Provide the (x, y) coordinate of the cell's center where the given text is located.  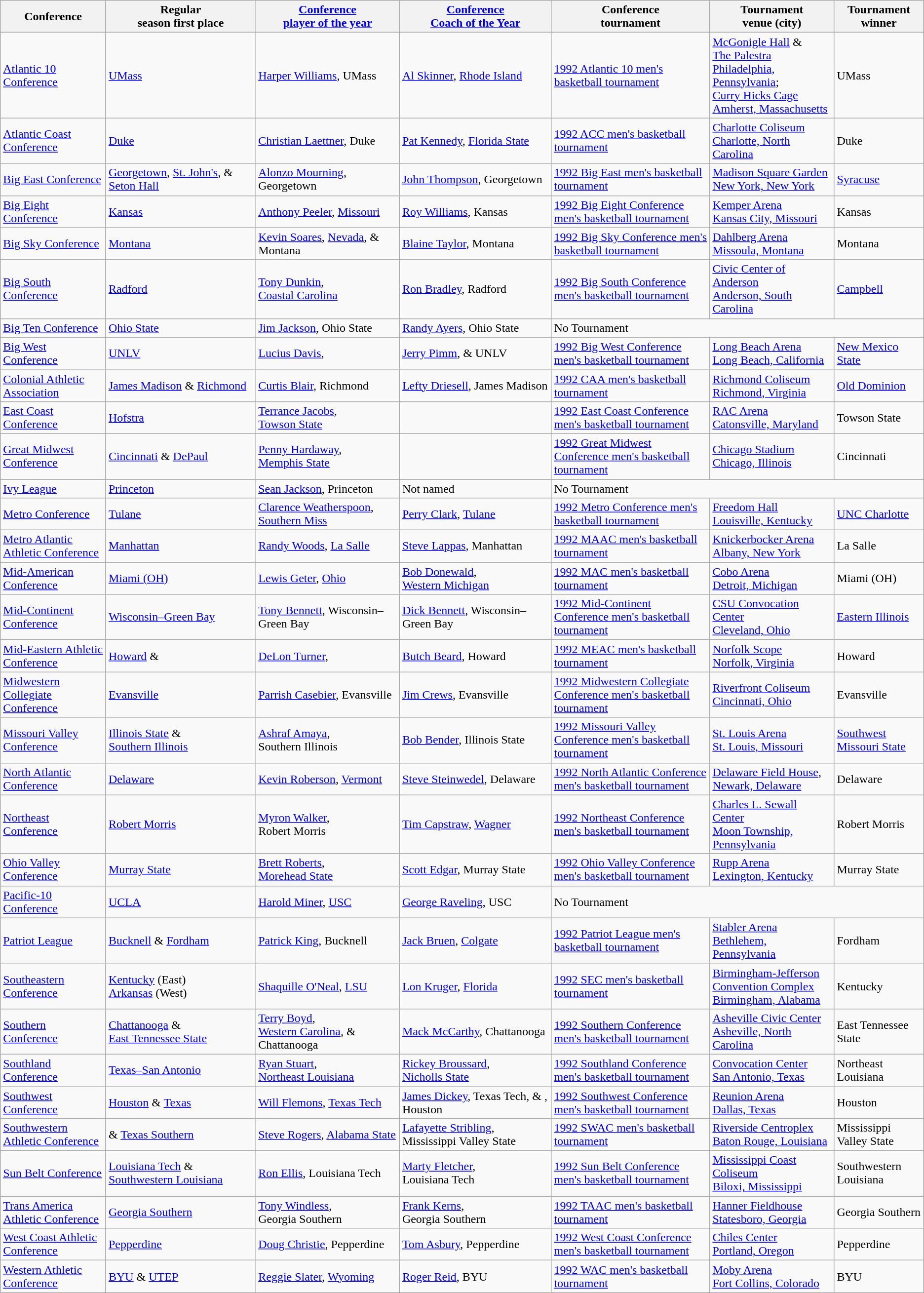
Tom Asbury, Pepperdine (475, 1244)
RAC ArenaCatonsville, Maryland (772, 418)
UNLV (181, 353)
Roger Reid, BYU (475, 1277)
Reunion ArenaDallas, Texas (772, 1102)
Mississippi Valley State (879, 1135)
Colonial Athletic Association (53, 385)
Cincinnati (879, 456)
Convocation CenterSan Antonio, Texas (772, 1070)
Curtis Blair, Richmond (328, 385)
UCLA (181, 901)
Freedom HallLouisville, Kentucky (772, 514)
Cincinnati & DePaul (181, 456)
Asheville Civic CenterAsheville, North Carolina (772, 1031)
Big West Conference (53, 353)
Alonzo Mourning, Georgetown (328, 180)
Trans America Athletic Conference (53, 1213)
McGonigle Hall & The PalestraPhiladelphia, Pennsylvania;Curry Hicks CageAmherst, Massachusetts (772, 75)
Tournament winner (879, 17)
Howard & (181, 656)
East Coast Conference (53, 418)
Patrick King, Bucknell (328, 940)
Steve Rogers, Alabama State (328, 1135)
CSU Convocation CenterCleveland, Ohio (772, 617)
Eastern Illinois (879, 617)
Campbell (879, 289)
Fordham (879, 940)
Roy Williams, Kansas (475, 211)
1992 Metro Conference men's basketball tournament (631, 514)
1992 Northeast Conference men's basketball tournament (631, 824)
Lewis Geter, Ohio (328, 579)
Kevin Soares, Nevada, & Montana (328, 244)
1992 Midwestern Collegiate Conference men's basketball tournament (631, 695)
Northeast Conference (53, 824)
Frank Kerns, Georgia Southern (475, 1213)
Jim Crews, Evansville (475, 695)
Myron Walker, Robert Morris (328, 824)
Richmond ColiseumRichmond, Virginia (772, 385)
Northeast Louisiana (879, 1070)
Ryan Stuart, Northeast Louisiana (328, 1070)
Jack Bruen, Colgate (475, 940)
Big Ten Conference (53, 328)
Lucius Davis, (328, 353)
1992 East Coast Conference men's basketball tournament (631, 418)
1992 CAA men's basketball tournament (631, 385)
Birmingham-Jefferson Convention ComplexBirmingham, Alabama (772, 986)
Reggie Slater, Wyoming (328, 1277)
1992 MEAC men's basketball tournament (631, 656)
La Salle (879, 546)
Steve Lappas, Manhattan (475, 546)
1992 Big Eight Conference men's basketball tournament (631, 211)
Shaquille O'Neal, LSU (328, 986)
Will Flemons, Texas Tech (328, 1102)
Tournament venue (city) (772, 17)
Dahlberg ArenaMissoula, Montana (772, 244)
Civic Center of AndersonAnderson, South Carolina (772, 289)
Harper Williams, UMass (328, 75)
Mississippi Coast ColiseumBiloxi, Mississippi (772, 1174)
Big Sky Conference (53, 244)
Madison Square GardenNew York, New York (772, 180)
Clarence Weatherspoon, Southern Miss (328, 514)
Cobo ArenaDetroit, Michigan (772, 579)
Texas–San Antonio (181, 1070)
Atlantic 10 Conference (53, 75)
1992 SWAC men's basketball tournament (631, 1135)
Mid-American Conference (53, 579)
1992 Atlantic 10 men's basketball tournament (631, 75)
Kentucky (879, 986)
Kentucky (East)Arkansas (West) (181, 986)
Jerry Pimm, & UNLV (475, 353)
Big South Conference (53, 289)
Ron Bradley, Radford (475, 289)
1992 Patriot League men's basketball tournament (631, 940)
Wisconsin–Green Bay (181, 617)
Parrish Casebier, Evansville (328, 695)
Doug Christie, Pepperdine (328, 1244)
Manhattan (181, 546)
Missouri Valley Conference (53, 740)
North Atlantic Conference (53, 779)
1992 Big Sky Conference men's basketball tournament (631, 244)
Riverside CentroplexBaton Rouge, Louisiana (772, 1135)
Metro Atlantic Athletic Conference (53, 546)
Conference (53, 17)
Charles L. Sewall CenterMoon Township, Pennsylvania (772, 824)
1992 Big South Conference men's basketball tournament (631, 289)
UNC Charlotte (879, 514)
Sean Jackson, Princeton (328, 488)
1992 MAAC men's basketball tournament (631, 546)
1992 Missouri Valley Conference men's basketball tournament (631, 740)
Norfolk ScopeNorfolk, Virginia (772, 656)
Not named (475, 488)
Tony Bennett, Wisconsin–Green Bay (328, 617)
Kemper ArenaKansas City, Missouri (772, 211)
Terry Boyd, Western Carolina, & Chattanooga (328, 1031)
Tulane (181, 514)
Radford (181, 289)
Moby ArenaFort Collins, Colorado (772, 1277)
Ron Ellis, Louisiana Tech (328, 1174)
Bob Donewald, Western Michigan (475, 579)
Rupp ArenaLexington, Kentucky (772, 870)
Mid-Eastern Athletic Conference (53, 656)
Southwest Conference (53, 1102)
Lafayette Stribling, Mississippi Valley State (475, 1135)
Old Dominion (879, 385)
Tony Windless, Georgia Southern (328, 1213)
Conference player of the year (328, 17)
Syracuse (879, 180)
Louisiana Tech & Southwestern Louisiana (181, 1174)
Pat Kennedy, Florida State (475, 141)
Tim Capstraw, Wagner (475, 824)
James Madison & Richmond (181, 385)
Blaine Taylor, Montana (475, 244)
Randy Ayers, Ohio State (475, 328)
1992 ACC men's basketball tournament (631, 141)
John Thompson, Georgetown (475, 180)
1992 Southwest Conference men's basketball tournament (631, 1102)
Big Eight Conference (53, 211)
1992 Mid-Continent Conference men's basketball tournament (631, 617)
Metro Conference (53, 514)
Lefty Driesell, James Madison (475, 385)
Christian Laettner, Duke (328, 141)
Regular season first place (181, 17)
& Texas Southern (181, 1135)
Mack McCarthy, Chattanooga (475, 1031)
Delaware Field House, Newark, Delaware (772, 779)
James Dickey, Texas Tech, & , Houston (475, 1102)
Southland Conference (53, 1070)
West Coast Athletic Conference (53, 1244)
Chiles CenterPortland, Oregon (772, 1244)
Perry Clark, Tulane (475, 514)
1992 Sun Belt Conference men's basketball tournament (631, 1174)
Georgetown, St. John's, & Seton Hall (181, 180)
Southern Conference (53, 1031)
Ohio Valley Conference (53, 870)
Southwestern Athletic Conference (53, 1135)
Dick Bennett, Wisconsin–Green Bay (475, 617)
George Raveling, USC (475, 901)
Atlantic Coast Conference (53, 141)
Illinois State & Southern Illinois (181, 740)
1992 Big East men's basketball tournament (631, 180)
1992 North Atlantic Conference men's basketball tournament (631, 779)
Lon Kruger, Florida (475, 986)
Conference Coach of the Year (475, 17)
Princeton (181, 488)
Howard (879, 656)
1992 SEC men's basketball tournament (631, 986)
Southwest Missouri State (879, 740)
Jim Jackson, Ohio State (328, 328)
Marty Fletcher, Louisiana Tech (475, 1174)
1992 TAAC men's basketball tournament (631, 1213)
Conference tournament (631, 17)
Steve Steinwedel, Delaware (475, 779)
Butch Beard, Howard (475, 656)
1992 Ohio Valley Conference men's basketball tournament (631, 870)
1992 MAC men's basketball tournament (631, 579)
New Mexico State (879, 353)
Chattanooga & East Tennessee State (181, 1031)
BYU & UTEP (181, 1277)
Mid-Continent Conference (53, 617)
Towson State (879, 418)
Big East Conference (53, 180)
Knickerbocker ArenaAlbany, New York (772, 546)
1992 WAC men's basketball tournament (631, 1277)
Hanner FieldhouseStatesboro, Georgia (772, 1213)
Scott Edgar, Murray State (475, 870)
Patriot League (53, 940)
Pacific-10 Conference (53, 901)
BYU (879, 1277)
Southeastern Conference (53, 986)
Hofstra (181, 418)
Al Skinner, Rhode Island (475, 75)
Kevin Roberson, Vermont (328, 779)
Houston (879, 1102)
Bucknell & Fordham (181, 940)
Great Midwest Conference (53, 456)
Stabler ArenaBethlehem, Pennsylvania (772, 940)
DeLon Turner, (328, 656)
Randy Woods, La Salle (328, 546)
Tony Dunkin, Coastal Carolina (328, 289)
Chicago StadiumChicago, Illinois (772, 456)
Ashraf Amaya, Southern Illinois (328, 740)
Ohio State (181, 328)
Brett Roberts, Morehead State (328, 870)
Ivy League (53, 488)
1992 Southern Conference men's basketball tournament (631, 1031)
1992 Southland Conference men's basketball tournament (631, 1070)
Western Athletic Conference (53, 1277)
Southwestern Louisiana (879, 1174)
1992 Big West Conference men's basketball tournament (631, 353)
Riverfront ColiseumCincinnati, Ohio (772, 695)
Charlotte ColiseumCharlotte, North Carolina (772, 141)
Sun Belt Conference (53, 1174)
Penny Hardaway, Memphis State (328, 456)
Harold Miner, USC (328, 901)
St. Louis ArenaSt. Louis, Missouri (772, 740)
Long Beach ArenaLong Beach, California (772, 353)
Anthony Peeler, Missouri (328, 211)
1992 West Coast Conference men's basketball tournament (631, 1244)
Houston & Texas (181, 1102)
Midwestern Collegiate Conference (53, 695)
Bob Bender, Illinois State (475, 740)
East Tennessee State (879, 1031)
Terrance Jacobs, Towson State (328, 418)
Rickey Broussard, Nicholls State (475, 1070)
1992 Great Midwest Conference men's basketball tournament (631, 456)
